Provide the [X, Y] coordinate of the cell's center where the given text is located.  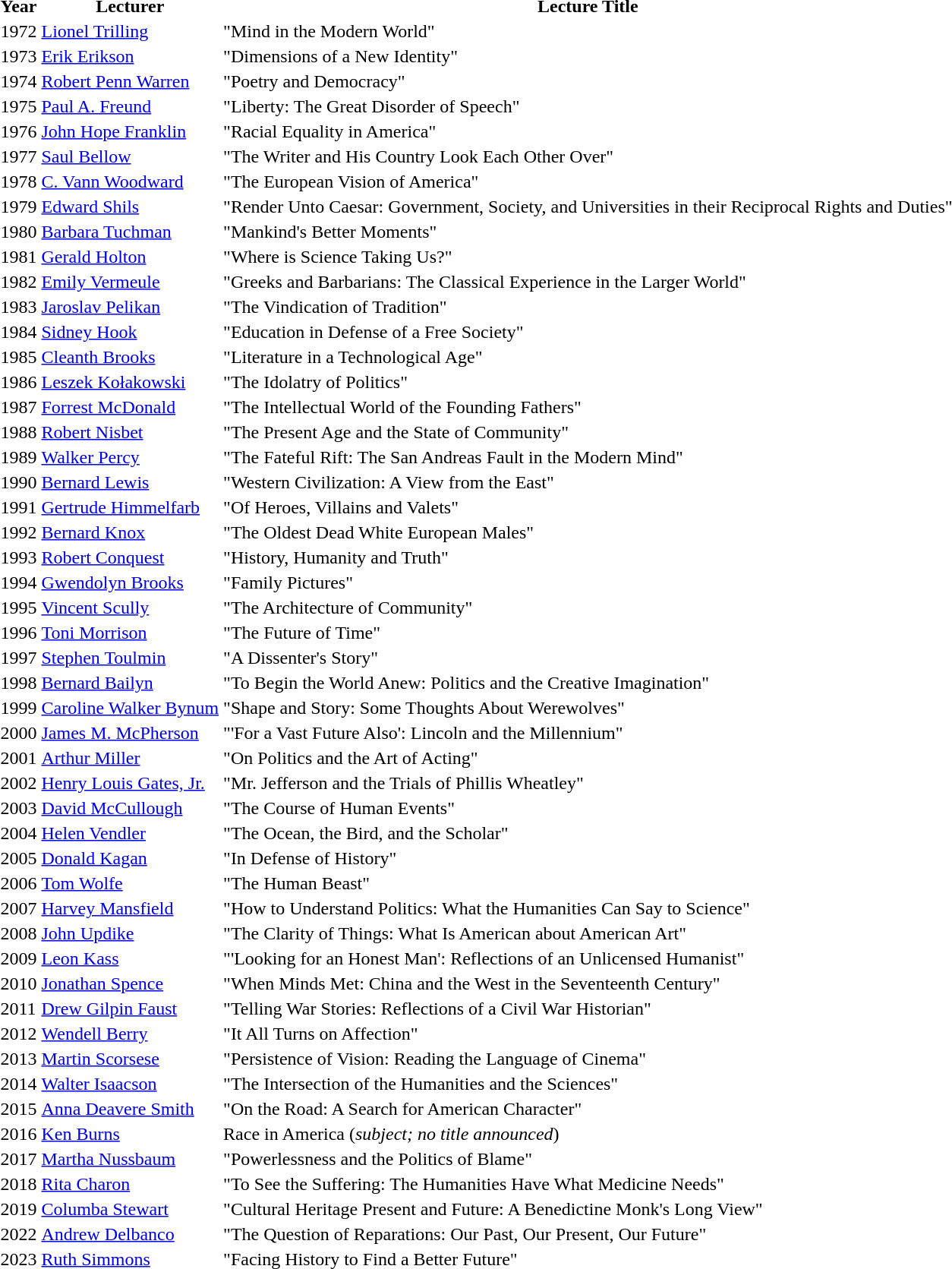
John Updike [131, 933]
Paul A. Freund [131, 106]
Bernard Bailyn [131, 683]
Robert Penn Warren [131, 81]
Leon Kass [131, 958]
Bernard Lewis [131, 482]
Tom Wolfe [131, 883]
Gertrude Himmelfarb [131, 507]
Jaroslav Pelikan [131, 307]
Donald Kagan [131, 858]
Edward Shils [131, 207]
Rita Charon [131, 1184]
Caroline Walker Bynum [131, 708]
Gwendolyn Brooks [131, 582]
Ken Burns [131, 1134]
Cleanth Brooks [131, 357]
Columba Stewart [131, 1209]
James M. McPherson [131, 733]
Forrest McDonald [131, 407]
Vincent Scully [131, 608]
Toni Morrison [131, 633]
Erik Erikson [131, 56]
John Hope Franklin [131, 131]
Henry Louis Gates, Jr. [131, 783]
Walter Isaacson [131, 1084]
Drew Gilpin Faust [131, 1009]
Helen Vendler [131, 833]
Martha Nussbaum [131, 1159]
Wendell Berry [131, 1034]
Barbara Tuchman [131, 232]
Harvey Mansfield [131, 908]
Sidney Hook [131, 332]
Jonathan Spence [131, 983]
Lionel Trilling [131, 31]
Emily Vermeule [131, 282]
Arthur Miller [131, 758]
Anna Deavere Smith [131, 1109]
David McCullough [131, 808]
Stephen Toulmin [131, 658]
Walker Percy [131, 457]
Leszek Kołakowski [131, 382]
Gerald Holton [131, 257]
C. Vann Woodward [131, 182]
Martin Scorsese [131, 1059]
Andrew Delbanco [131, 1234]
Robert Conquest [131, 557]
Saul Bellow [131, 156]
Robert Nisbet [131, 432]
Bernard Knox [131, 532]
